Return the (x, y) coordinate for the center point of the cell that contains the specified text.  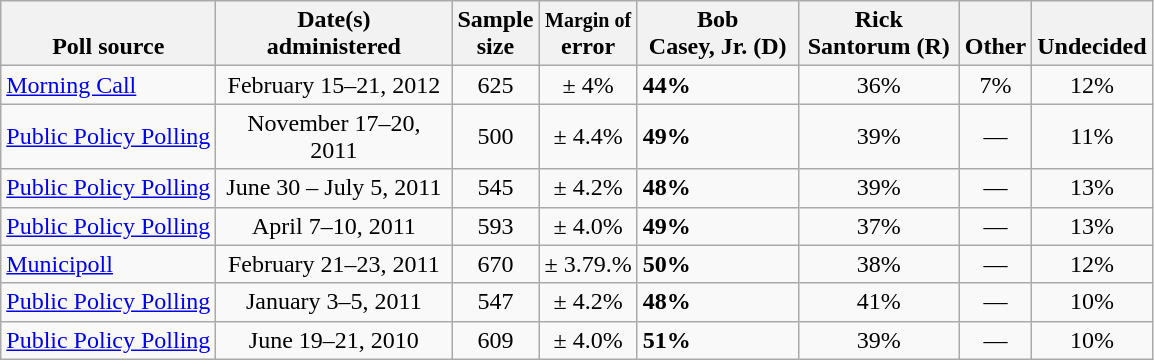
38% (878, 264)
RickSantorum (R) (878, 34)
Undecided (1092, 34)
44% (718, 85)
11% (1092, 136)
Morning Call (108, 85)
± 3.79.% (588, 264)
February 15–21, 2012 (334, 85)
500 (496, 136)
June 30 – July 5, 2011 (334, 188)
February 21–23, 2011 (334, 264)
Margin oferror (588, 34)
545 (496, 188)
± 4% (588, 85)
7% (995, 85)
670 (496, 264)
Other (995, 34)
609 (496, 340)
June 19–21, 2010 (334, 340)
April 7–10, 2011 (334, 226)
Date(s)administered (334, 34)
November 17–20, 2011 (334, 136)
Municipoll (108, 264)
51% (718, 340)
Samplesize (496, 34)
547 (496, 302)
Poll source (108, 34)
625 (496, 85)
50% (718, 264)
37% (878, 226)
41% (878, 302)
± 4.4% (588, 136)
January 3–5, 2011 (334, 302)
Bob Casey, Jr. (D) (718, 34)
36% (878, 85)
593 (496, 226)
